Scan for the cell matching the given text and deliver its (X, Y) coordinate at center. 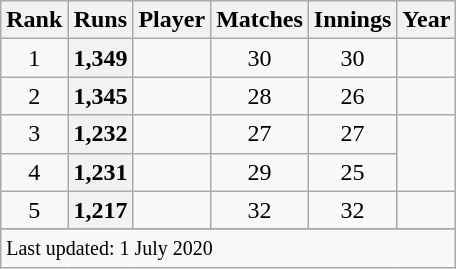
1,231 (100, 172)
Rank (34, 20)
1,345 (100, 96)
1 (34, 58)
Year (426, 20)
Last updated: 1 July 2020 (228, 248)
5 (34, 210)
28 (260, 96)
Player (172, 20)
1,349 (100, 58)
Innings (352, 20)
Matches (260, 20)
25 (352, 172)
2 (34, 96)
1,217 (100, 210)
29 (260, 172)
26 (352, 96)
1,232 (100, 134)
3 (34, 134)
4 (34, 172)
Runs (100, 20)
